Search for the cell housing the specified text and yield its (x, y) center coordinate. 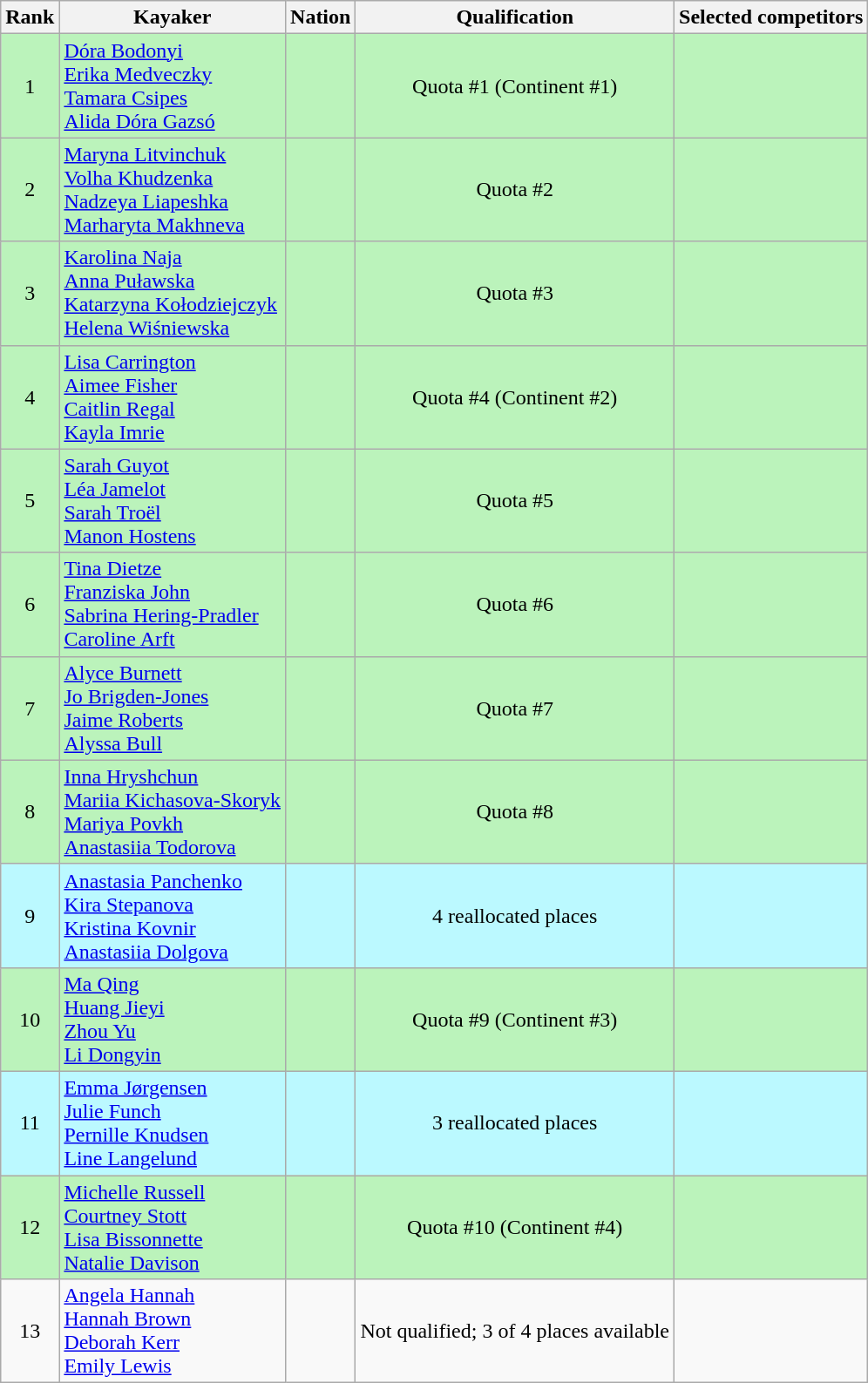
3 reallocated places (515, 1122)
Quota #3 (515, 293)
Michelle RussellCourtney StottLisa BissonnetteNatalie Davison (173, 1227)
Dóra BodonyiErika MedveczkyTamara CsipesAlida Dóra Gazsó (173, 85)
Tina DietzeFranziska JohnSabrina Hering-PradlerCaroline Arft (173, 605)
Selected competitors (771, 17)
1 (30, 85)
Alyce BurnettJo Brigden-JonesJaime RobertsAlyssa Bull (173, 708)
Quota #6 (515, 605)
Angela HannahHannah BrownDeborah KerrEmily Lewis (173, 1332)
Not qualified; 3 of 4 places available (515, 1332)
Quota #5 (515, 500)
Quota #9 (Continent #3) (515, 1020)
4 (30, 397)
5 (30, 500)
7 (30, 708)
Qualification (515, 17)
Anastasia PanchenkoKira StepanovaKristina KovnirAnastasiia Dolgova (173, 915)
Maryna LitvinchukVolha KhudzenkaNadzeya LiapeshkaMarharyta Makhneva (173, 190)
11 (30, 1122)
12 (30, 1227)
Sarah GuyotLéa JamelotSarah TroëlManon Hostens (173, 500)
Nation (321, 17)
Ma QingHuang JieyiZhou YuLi Dongyin (173, 1020)
Karolina NajaAnna PuławskaKatarzyna KołodziejczykHelena Wiśniewska (173, 293)
Quota #7 (515, 708)
9 (30, 915)
Quota #8 (515, 812)
2 (30, 190)
13 (30, 1332)
Quota #2 (515, 190)
Rank (30, 17)
3 (30, 293)
8 (30, 812)
Quota #1 (Continent #1) (515, 85)
Emma JørgensenJulie FunchPernille KnudsenLine Langelund (173, 1122)
Quota #4 (Continent #2) (515, 397)
Lisa CarringtonAimee FisherCaitlin RegalKayla Imrie (173, 397)
6 (30, 605)
10 (30, 1020)
4 reallocated places (515, 915)
Inna HryshchunMariia Kichasova-SkorykMariya PovkhAnastasiia Todorova (173, 812)
Quota #10 (Continent #4) (515, 1227)
Kayaker (173, 17)
